Determine the (x, y) coordinate at the center of the cell enclosing the given text.  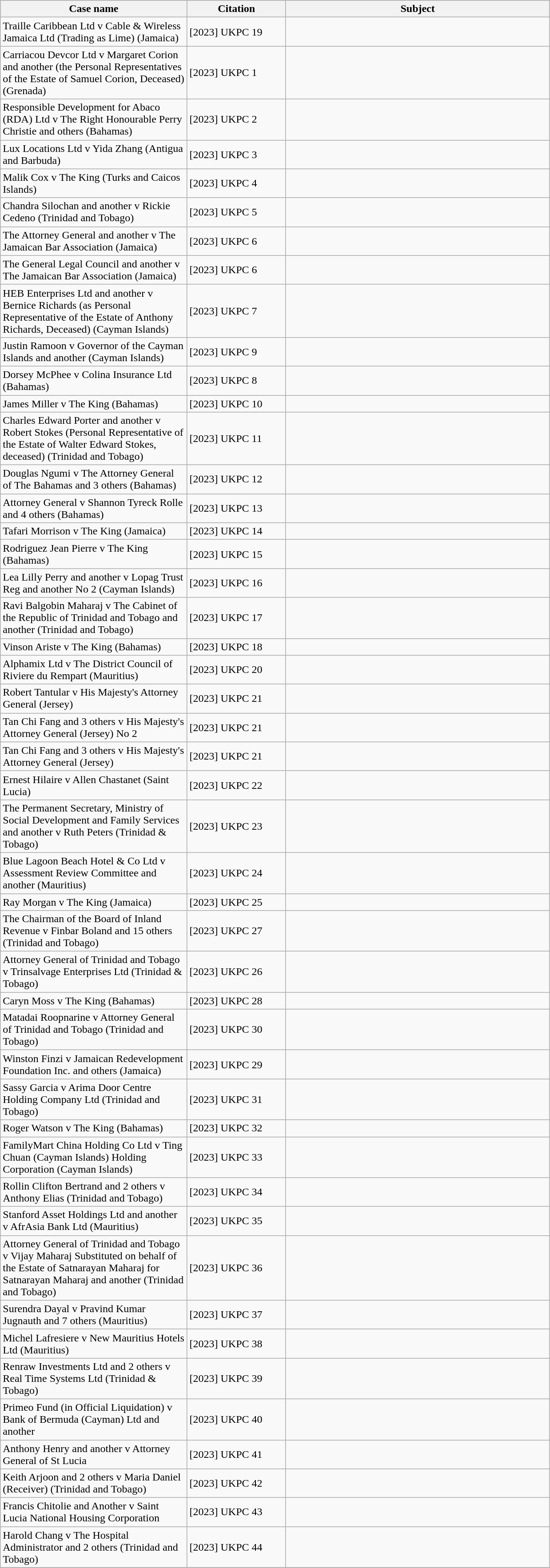
Citation (236, 9)
Tan Chi Fang and 3 others v His Majesty's Attorney General (Jersey) (94, 756)
[2023] UKPC 36 (236, 1268)
[2023] UKPC 11 (236, 439)
[2023] UKPC 4 (236, 183)
Attorney General of Trinidad and Tobago v Trinsalvage Enterprises Ltd (Trinidad & Tobago) (94, 972)
[2023] UKPC 43 (236, 1512)
[2023] UKPC 40 (236, 1419)
Matadai Roopnarine v Attorney General of Trinidad and Tobago (Trinidad and Tobago) (94, 1030)
[2023] UKPC 15 (236, 554)
Caryn Moss v The King (Bahamas) (94, 1001)
Ernest Hilaire v Allen Chastanet (Saint Lucia) (94, 785)
Sassy Garcia v Arima Door Centre Holding Company Ltd (Trinidad and Tobago) (94, 1099)
Carriacou Devcor Ltd v Margaret Corion and another (the Personal Representatives of the Estate of Samuel Corion, Deceased) (Grenada) (94, 73)
Lux Locations Ltd v Yida Zhang (Antigua and Barbuda) (94, 155)
[2023] UKPC 25 (236, 902)
[2023] UKPC 44 (236, 1547)
Stanford Asset Holdings Ltd and another v AfrAsia Bank Ltd (Mauritius) (94, 1221)
Ray Morgan v The King (Jamaica) (94, 902)
Malik Cox v The King (Turks and Caicos Islands) (94, 183)
Alphamix Ltd v The District Council of Riviere du Rempart (Mauritius) (94, 670)
Keith Arjoon and 2 others v Maria Daniel (Receiver) (Trinidad and Tobago) (94, 1484)
[2023] UKPC 1 (236, 73)
Ravi Balgobin Maharaj v The Cabinet of the Republic of Trinidad and Tobago and another (Trinidad and Tobago) (94, 618)
Harold Chang v The Hospital Administrator and 2 others (Trinidad and Tobago) (94, 1547)
Responsible Development for Abaco (RDA) Ltd v The Right Honourable Perry Christie and others (Bahamas) (94, 119)
FamilyMart China Holding Co Ltd v Ting Chuan (Cayman Islands) Holding Corporation (Cayman Islands) (94, 1157)
Justin Ramoon v Governor of the Cayman Islands and another (Cayman Islands) (94, 352)
Lea Lilly Perry and another v Lopag Trust Reg and another No 2 (Cayman Islands) (94, 583)
The Chairman of the Board of Inland Revenue v Finbar Boland and 15 others (Trinidad and Tobago) (94, 931)
James Miller v The King (Bahamas) (94, 404)
[2023] UKPC 22 (236, 785)
[2023] UKPC 10 (236, 404)
Subject (418, 9)
[2023] UKPC 34 (236, 1192)
Douglas Ngumi v The Attorney General of The Bahamas and 3 others (Bahamas) (94, 480)
[2023] UKPC 35 (236, 1221)
[2023] UKPC 39 (236, 1378)
Vinson Ariste v The King (Bahamas) (94, 647)
[2023] UKPC 31 (236, 1099)
Case name (94, 9)
[2023] UKPC 20 (236, 670)
The Attorney General and another v The Jamaican Bar Association (Jamaica) (94, 241)
[2023] UKPC 16 (236, 583)
The Permanent Secretary, Ministry of Social Development and Family Services and another v Ruth Peters (Trinidad & Tobago) (94, 826)
[2023] UKPC 3 (236, 155)
[2023] UKPC 7 (236, 311)
[2023] UKPC 28 (236, 1001)
Francis Chitolie and Another v Saint Lucia National Housing Corporation (94, 1512)
[2023] UKPC 26 (236, 972)
Blue Lagoon Beach Hotel & Co Ltd v Assessment Review Committee and another (Mauritius) (94, 873)
Renraw Investments Ltd and 2 others v Real Time Systems Ltd (Trinidad & Tobago) (94, 1378)
[2023] UKPC 33 (236, 1157)
Charles Edward Porter and another v Robert Stokes (Personal Representative of the Estate of Walter Edward Stokes, deceased) (Trinidad and Tobago) (94, 439)
Dorsey McPhee v Colina Insurance Ltd (Bahamas) (94, 380)
The General Legal Council and another v The Jamaican Bar Association (Jamaica) (94, 270)
[2023] UKPC 32 (236, 1128)
Anthony Henry and another v Attorney General of St Lucia (94, 1454)
[2023] UKPC 12 (236, 480)
[2023] UKPC 42 (236, 1484)
[2023] UKPC 2 (236, 119)
[2023] UKPC 23 (236, 826)
Traille Caribbean Ltd v Cable & Wireless Jamaica Ltd (Trading as Lime) (Jamaica) (94, 32)
[2023] UKPC 29 (236, 1064)
[2023] UKPC 18 (236, 647)
[2023] UKPC 14 (236, 531)
Roger Watson v The King (Bahamas) (94, 1128)
[2023] UKPC 41 (236, 1454)
Attorney General v Shannon Tyreck Rolle and 4 others (Bahamas) (94, 508)
[2023] UKPC 37 (236, 1315)
[2023] UKPC 24 (236, 873)
[2023] UKPC 17 (236, 618)
[2023] UKPC 19 (236, 32)
Rollin Clifton Bertrand and 2 others v Anthony Elias (Trinidad and Tobago) (94, 1192)
Michel Lafresiere v New Mauritius Hotels Ltd (Mauritius) (94, 1343)
Tan Chi Fang and 3 others v His Majesty's Attorney General (Jersey) No 2 (94, 728)
Tafari Morrison v The King (Jamaica) (94, 531)
Rodriguez Jean Pierre v The King (Bahamas) (94, 554)
[2023] UKPC 30 (236, 1030)
[2023] UKPC 38 (236, 1343)
Primeo Fund (in Official Liquidation) v Bank of Bermuda (Cayman) Ltd and another (94, 1419)
Robert Tantular v His Majesty's Attorney General (Jersey) (94, 698)
[2023] UKPC 8 (236, 380)
Chandra Silochan and another v Rickie Cedeno (Trinidad and Tobago) (94, 212)
Winston Finzi v Jamaican Redevelopment Foundation Inc. and others (Jamaica) (94, 1064)
HEB Enterprises Ltd and another v Bernice Richards (as Personal Representative of the Estate of Anthony Richards, Deceased) (Cayman Islands) (94, 311)
[2023] UKPC 9 (236, 352)
[2023] UKPC 13 (236, 508)
Surendra Dayal v Pravind Kumar Jugnauth and 7 others (Mauritius) (94, 1315)
[2023] UKPC 5 (236, 212)
[2023] UKPC 27 (236, 931)
